Return the [X, Y] coordinate for the center point of the cell that contains the specified text.  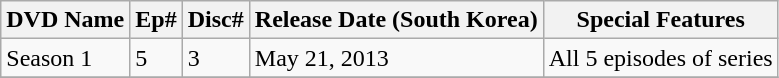
Season 1 [66, 58]
May 21, 2013 [396, 58]
5 [156, 58]
All 5 episodes of series [660, 58]
DVD Name [66, 20]
Ep# [156, 20]
Disc# [216, 20]
3 [216, 58]
Release Date (South Korea) [396, 20]
Special Features [660, 20]
